For the text-containing cell, return its midpoint in (X, Y) coordinate format. 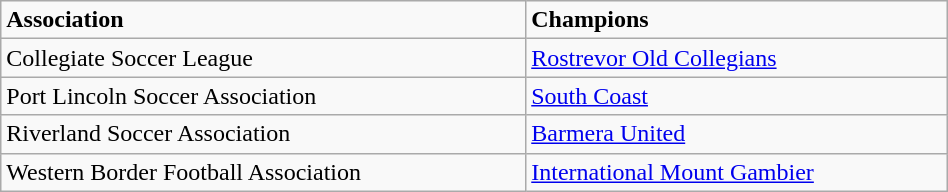
South Coast (737, 96)
Port Lincoln Soccer Association (264, 96)
Barmera United (737, 134)
Riverland Soccer Association (264, 134)
International Mount Gambier (737, 172)
Western Border Football Association (264, 172)
Collegiate Soccer League (264, 58)
Rostrevor Old Collegians (737, 58)
Association (264, 20)
Champions (737, 20)
